Locate the cell with the specified text and output its (X, Y) center coordinate. 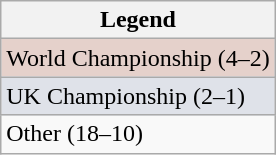
UK Championship (2–1) (138, 96)
World Championship (4–2) (138, 58)
Other (18–10) (138, 134)
Legend (138, 20)
